Capture the cell that displays the provided text and extract its (x, y) central coordinate. 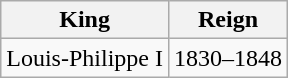
1830–1848 (228, 58)
Reign (228, 20)
King (85, 20)
Louis-Philippe I (85, 58)
